From the cell containing the given text, extract its center point as [x, y] coordinate. 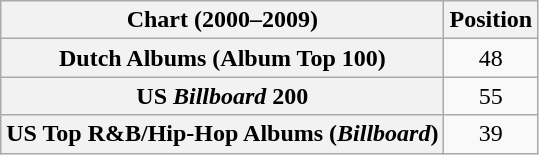
55 [491, 96]
US Billboard 200 [222, 96]
48 [491, 58]
Position [491, 20]
39 [491, 134]
Dutch Albums (Album Top 100) [222, 58]
US Top R&B/Hip-Hop Albums (Billboard) [222, 134]
Chart (2000–2009) [222, 20]
